Search for the cell housing the specified text and yield its (X, Y) center coordinate. 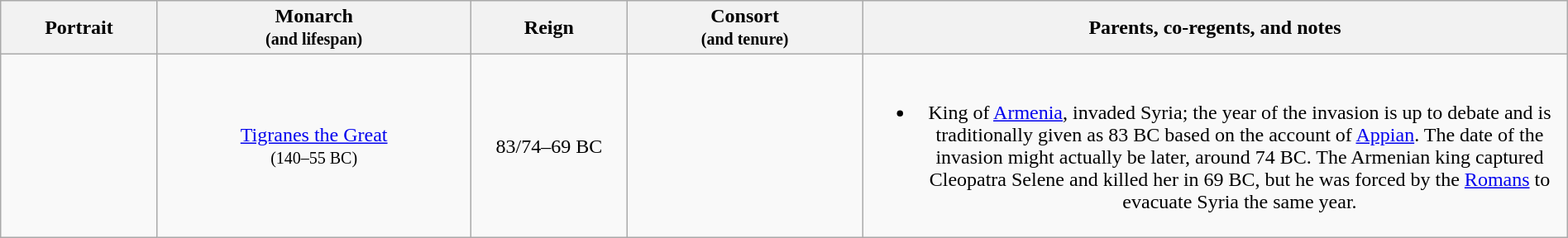
83/74–69 BC (549, 145)
Consort(and tenure) (745, 28)
Portrait (79, 28)
Reign (549, 28)
Monarch(and lifespan) (314, 28)
Parents, co-regents, and notes (1216, 28)
Tigranes the Great(140–55 BC) (314, 145)
